Capture the cell that displays the provided text and extract its [x, y] central coordinate. 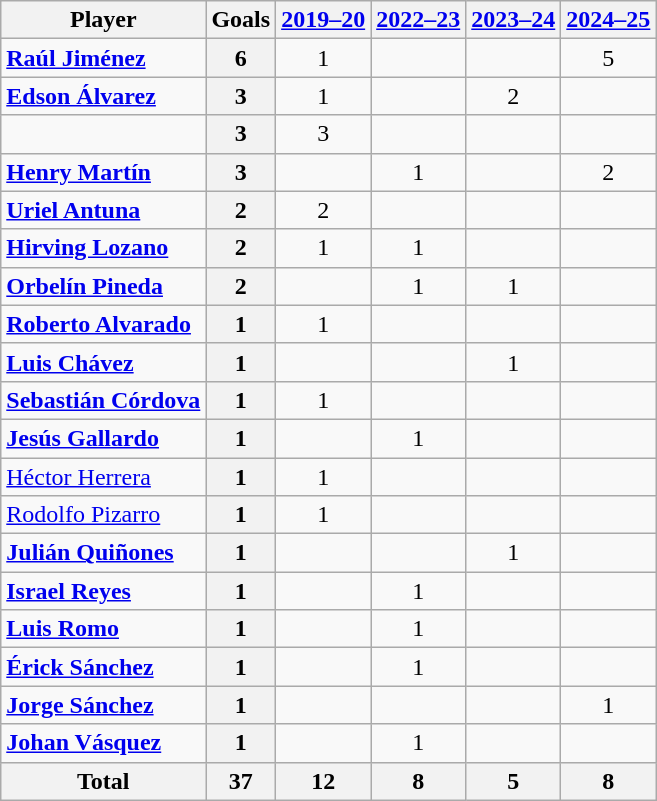
Sebastián Córdova [104, 400]
Total [104, 781]
2019–20 [324, 20]
Johan Vásquez [104, 743]
Israel Reyes [104, 591]
2023–24 [514, 20]
37 [241, 781]
Edson Álvarez [104, 96]
2022–23 [418, 20]
Uriel Antuna [104, 210]
Hirving Lozano [104, 248]
Luis Romo [104, 629]
Rodolfo Pizarro [104, 515]
Jesús Gallardo [104, 438]
Héctor Herrera [104, 477]
Julián Quiñones [104, 553]
Roberto Alvarado [104, 324]
Player [104, 20]
2024–25 [608, 20]
Luis Chávez [104, 362]
Henry Martín [104, 172]
Orbelín Pineda [104, 286]
Jorge Sánchez [104, 705]
12 [324, 781]
Goals [241, 20]
Raúl Jiménez [104, 58]
Érick Sánchez [104, 667]
6 [241, 58]
